Find where the given text appears and provide that cell's center as (X, Y) coordinate. 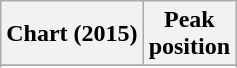
Chart (2015) (72, 34)
Peakposition (189, 34)
